For the text-containing cell, return its midpoint in [X, Y] coordinate format. 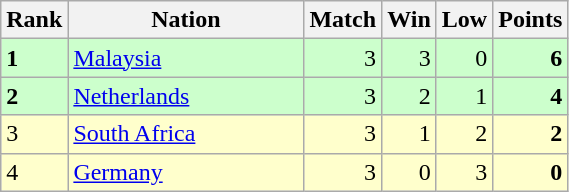
Rank [34, 20]
Nation [186, 20]
Points [530, 20]
Netherlands [186, 96]
Match [343, 20]
Low [464, 20]
Win [410, 20]
6 [530, 58]
Germany [186, 172]
South Africa [186, 134]
Malaysia [186, 58]
